Determine the [x, y] coordinate at the center of the cell enclosing the given text.  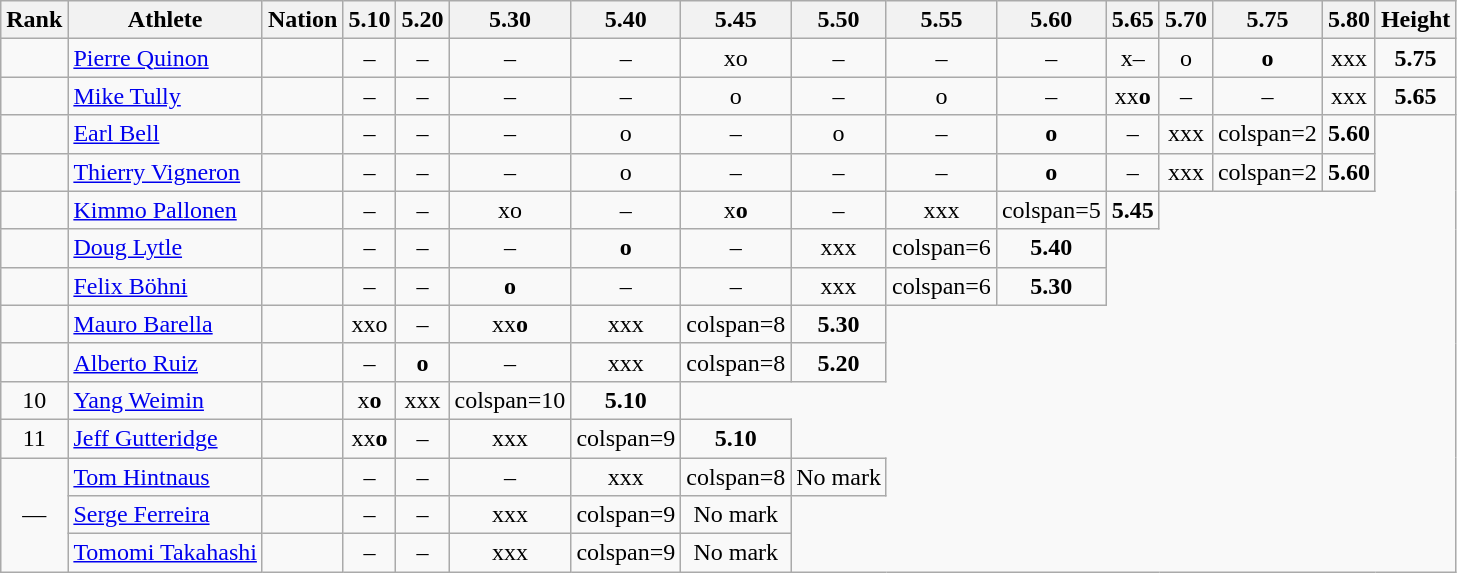
Height [1415, 20]
Athlete [166, 20]
Yang Weimin [166, 400]
x– [1132, 58]
Thierry Vigneron [166, 172]
5.70 [1186, 20]
Rank [34, 20]
5.80 [1348, 20]
Serge Ferreira [166, 515]
Earl Bell [166, 134]
Nation [302, 20]
5.50 [839, 20]
Doug Lytle [166, 248]
Pierre Quinon [166, 58]
10 [34, 400]
Alberto Ruiz [166, 362]
Mike Tully [166, 96]
— [34, 515]
Mauro Barella [166, 324]
Jeff Gutteridge [166, 438]
11 [34, 438]
Felix Böhni [166, 286]
Tomomi Takahashi [166, 553]
colspan=5 [1051, 210]
colspan=10 [510, 400]
Tom Hintnaus [166, 477]
5.55 [941, 20]
Kimmo Pallonen [166, 210]
